Determine the (X, Y) coordinate at the center of the cell enclosing the given text.  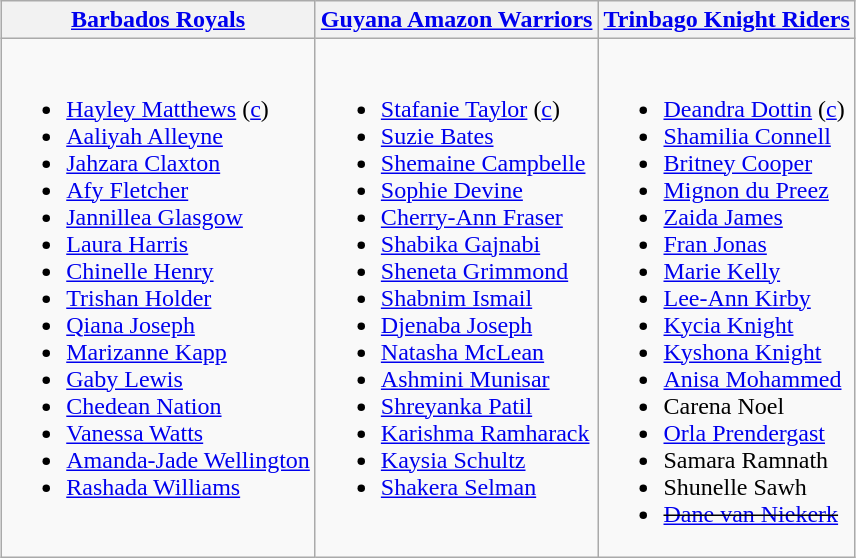
Barbados Royals (158, 20)
Trinbago Knight Riders (726, 20)
Guyana Amazon Warriors (456, 20)
